Detect which cell encompasses the target text, then output its (X, Y) center coordinate. 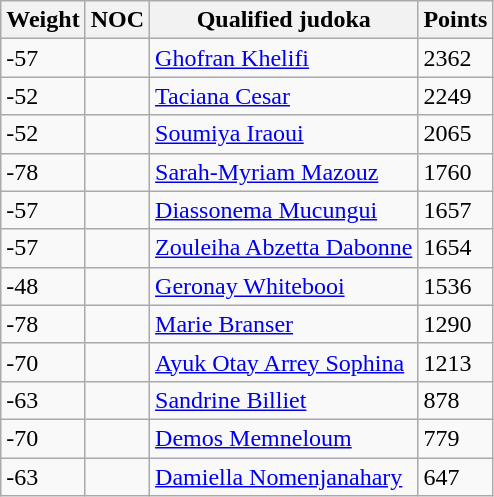
1290 (456, 324)
Sarah-Myriam Mazouz (284, 172)
1760 (456, 172)
Points (456, 20)
Weight (43, 20)
NOC (117, 20)
Sandrine Billiet (284, 400)
Marie Branser (284, 324)
Damiella Nomenjanahary (284, 477)
Zouleiha Abzetta Dabonne (284, 248)
1654 (456, 248)
878 (456, 400)
Demos Memneloum (284, 438)
Qualified judoka (284, 20)
Soumiya Iraoui (284, 134)
2249 (456, 96)
2362 (456, 58)
779 (456, 438)
Diassonema Mucungui (284, 210)
647 (456, 477)
1213 (456, 362)
Ghofran Khelifi (284, 58)
Ayuk Otay Arrey Sophina (284, 362)
-48 (43, 286)
1536 (456, 286)
2065 (456, 134)
Taciana Cesar (284, 96)
Geronay Whitebooi (284, 286)
1657 (456, 210)
